Locate the cell with the specified text and output its [X, Y] center coordinate. 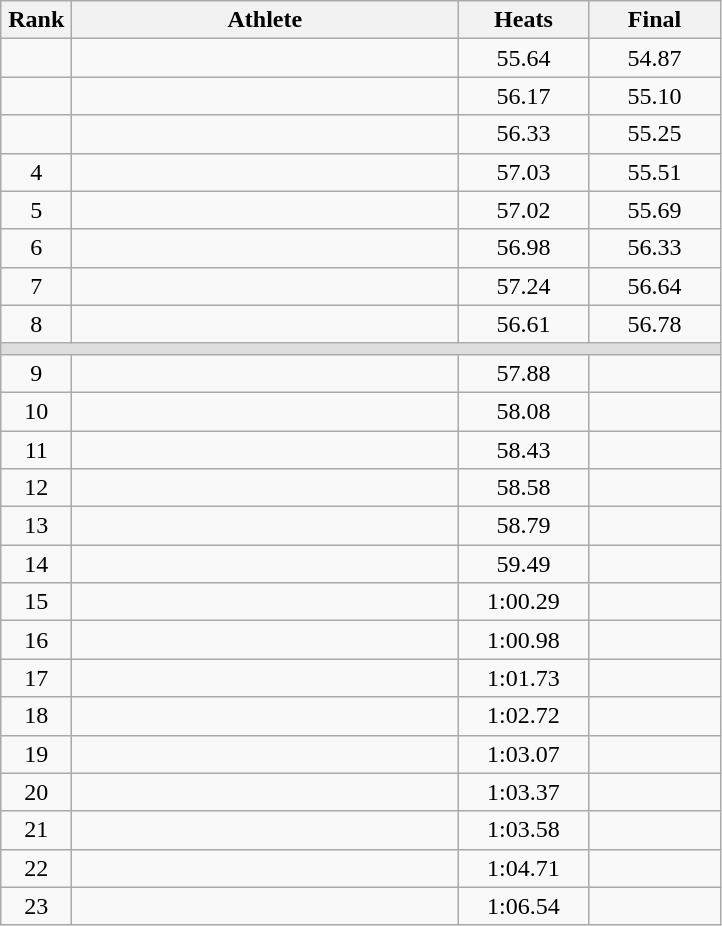
7 [36, 286]
Heats [524, 20]
57.02 [524, 210]
1:00.98 [524, 640]
56.64 [654, 286]
17 [36, 678]
58.58 [524, 488]
22 [36, 868]
58.79 [524, 526]
56.78 [654, 324]
14 [36, 564]
10 [36, 411]
Athlete [265, 20]
8 [36, 324]
6 [36, 248]
18 [36, 716]
57.03 [524, 172]
55.64 [524, 58]
59.49 [524, 564]
1:02.72 [524, 716]
13 [36, 526]
4 [36, 172]
1:03.07 [524, 754]
58.08 [524, 411]
Rank [36, 20]
1:06.54 [524, 906]
9 [36, 373]
56.61 [524, 324]
23 [36, 906]
12 [36, 488]
54.87 [654, 58]
1:03.58 [524, 830]
20 [36, 792]
55.10 [654, 96]
57.88 [524, 373]
55.25 [654, 134]
55.51 [654, 172]
11 [36, 449]
56.98 [524, 248]
58.43 [524, 449]
56.17 [524, 96]
1:04.71 [524, 868]
21 [36, 830]
1:00.29 [524, 602]
16 [36, 640]
19 [36, 754]
5 [36, 210]
15 [36, 602]
55.69 [654, 210]
1:01.73 [524, 678]
57.24 [524, 286]
Final [654, 20]
1:03.37 [524, 792]
